Provide the (x, y) coordinate of the cell's center where the given text is located.  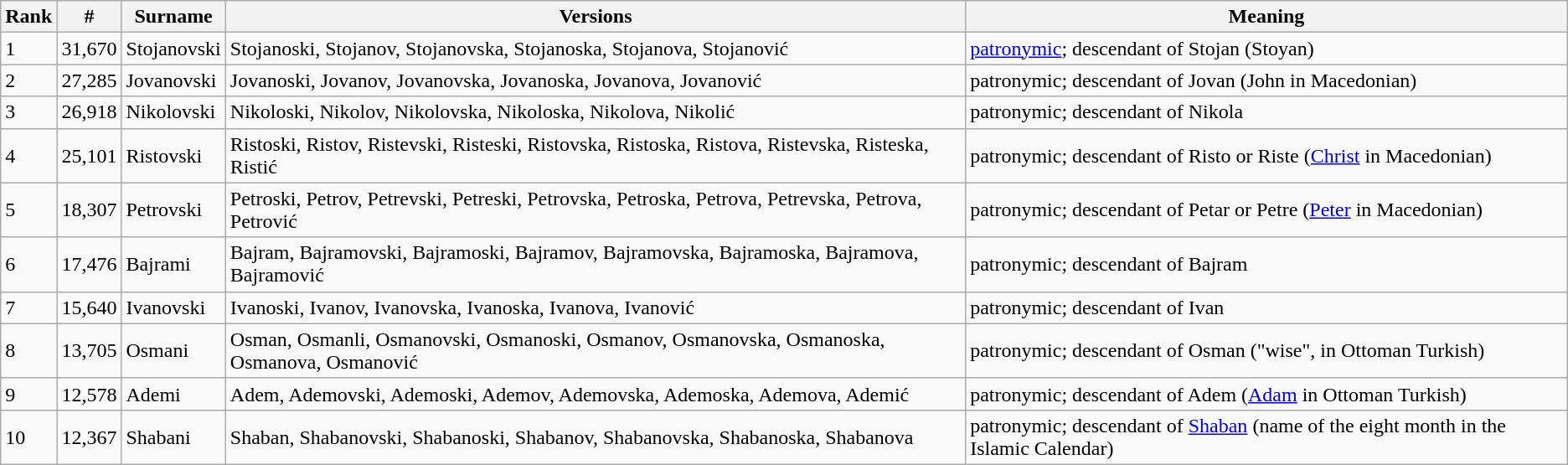
12,367 (89, 437)
Bajram, Bajramovski, Bajramoski, Bajramov, Bajramovska, Bajramoska, Bajramova, Bajramović (595, 265)
Shabani (173, 437)
13,705 (89, 350)
3 (28, 112)
15,640 (89, 307)
patronymic; descendant of Risto or Riste (Christ in Macedonian) (1266, 156)
Stojanovski (173, 49)
27,285 (89, 80)
Ivanovski (173, 307)
18,307 (89, 209)
2 (28, 80)
4 (28, 156)
7 (28, 307)
Stojanoski, Stojanov, Stojanovska, Stojanoska, Stojanova, Stojanović (595, 49)
Rank (28, 17)
Petrovski (173, 209)
patronymic; descendant of Stojan (Stoyan) (1266, 49)
Ivanoski, Ivanov, Ivanovska, Ivanoska, Ivanova, Ivanović (595, 307)
Surname (173, 17)
17,476 (89, 265)
Petroski, Petrov, Petrevski, Petreski, Petrovska, Petroska, Petrova, Petrevska, Petrova, Petrović (595, 209)
25,101 (89, 156)
Bajrami (173, 265)
26,918 (89, 112)
patronymic; descendant of Ivan (1266, 307)
10 (28, 437)
8 (28, 350)
Jovanovski (173, 80)
patronymic; descendant of Bajram (1266, 265)
Meaning (1266, 17)
31,670 (89, 49)
Nikolovski (173, 112)
9 (28, 394)
12,578 (89, 394)
Osman, Osmanli, Osmanovski, Osmanoski, Osmanov, Osmanovska, Osmanoska, Osmanova, Osmanović (595, 350)
Ristoski, Ristov, Ristevski, Risteski, Ristovska, Ristoska, Ristova, Ristevska, Risteska, Ristić (595, 156)
patronymic; descendant of Shaban (name of the eight month in the Islamic Calendar) (1266, 437)
Osmani (173, 350)
patronymic; descendant of Adem (Adam in Ottoman Turkish) (1266, 394)
patronymic; descendant of Petar or Petre (Peter in Macedonian) (1266, 209)
Versions (595, 17)
patronymic; descendant of Osman ("wise", in Ottoman Turkish) (1266, 350)
1 (28, 49)
Ristovski (173, 156)
Ademi (173, 394)
patronymic; descendant of Jovan (John in Macedonian) (1266, 80)
patronymic; descendant of Nikola (1266, 112)
Nikoloski, Nikolov, Nikolovska, Nikoloska, Nikolova, Nikolić (595, 112)
Adem, Ademovski, Ademoski, Ademov, Ademovska, Ademoska, Ademova, Ademić (595, 394)
# (89, 17)
Shaban, Shabanovski, Shabanoski, Shabanov, Shabanovska, Shabanoska, Shabanova (595, 437)
5 (28, 209)
6 (28, 265)
Jovanoski, Jovanov, Jovanovska, Jovanoska, Jovanova, Jovanović (595, 80)
